Find where the given text appears and provide that cell's center as (X, Y) coordinate. 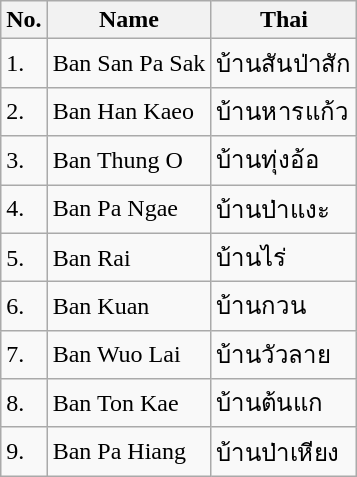
Ban Pa Ngae (129, 208)
Ban Rai (129, 258)
Thai (284, 20)
บ้านป่าแงะ (284, 208)
Ban Kuan (129, 306)
3. (24, 160)
Ban Thung O (129, 160)
บ้านหารแก้ว (284, 112)
Name (129, 20)
บ้านป่าเหียง (284, 452)
8. (24, 404)
บ้านทุ่งอ้อ (284, 160)
บ้านไร่ (284, 258)
5. (24, 258)
No. (24, 20)
Ban Pa Hiang (129, 452)
บ้านวัวลาย (284, 354)
บ้านสันป่าสัก (284, 64)
9. (24, 452)
Ban Ton Kae (129, 404)
7. (24, 354)
6. (24, 306)
1. (24, 64)
Ban Han Kaeo (129, 112)
บ้านต้นแก (284, 404)
Ban Wuo Lai (129, 354)
4. (24, 208)
Ban San Pa Sak (129, 64)
2. (24, 112)
บ้านกวน (284, 306)
